Identify which cell holds the provided text, then report its (X, Y) central coordinate. 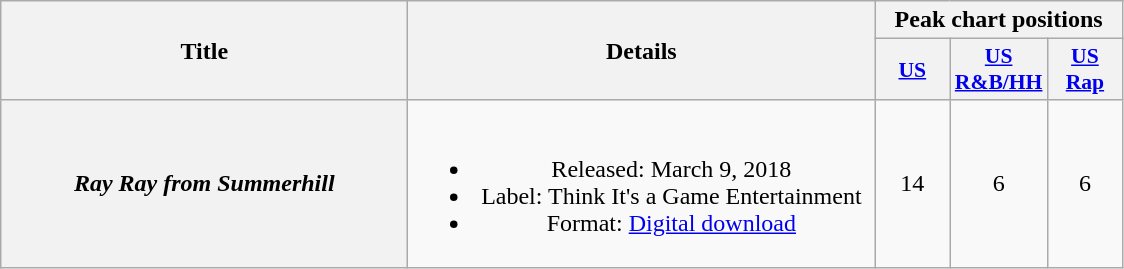
Title (204, 50)
US Rap (1084, 70)
US (912, 70)
14 (912, 184)
Peak chart positions (999, 20)
Released: March 9, 2018Label: Think It's a Game EntertainmentFormat: Digital download (642, 184)
Ray Ray from Summerhill (204, 184)
US R&B/HH (999, 70)
Details (642, 50)
